Provide the (X, Y) coordinate of the cell's center where the given text is located.  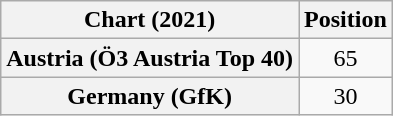
30 (346, 96)
Chart (2021) (150, 20)
Austria (Ö3 Austria Top 40) (150, 58)
65 (346, 58)
Position (346, 20)
Germany (GfK) (150, 96)
